Identify which cell holds the provided text, then report its (X, Y) central coordinate. 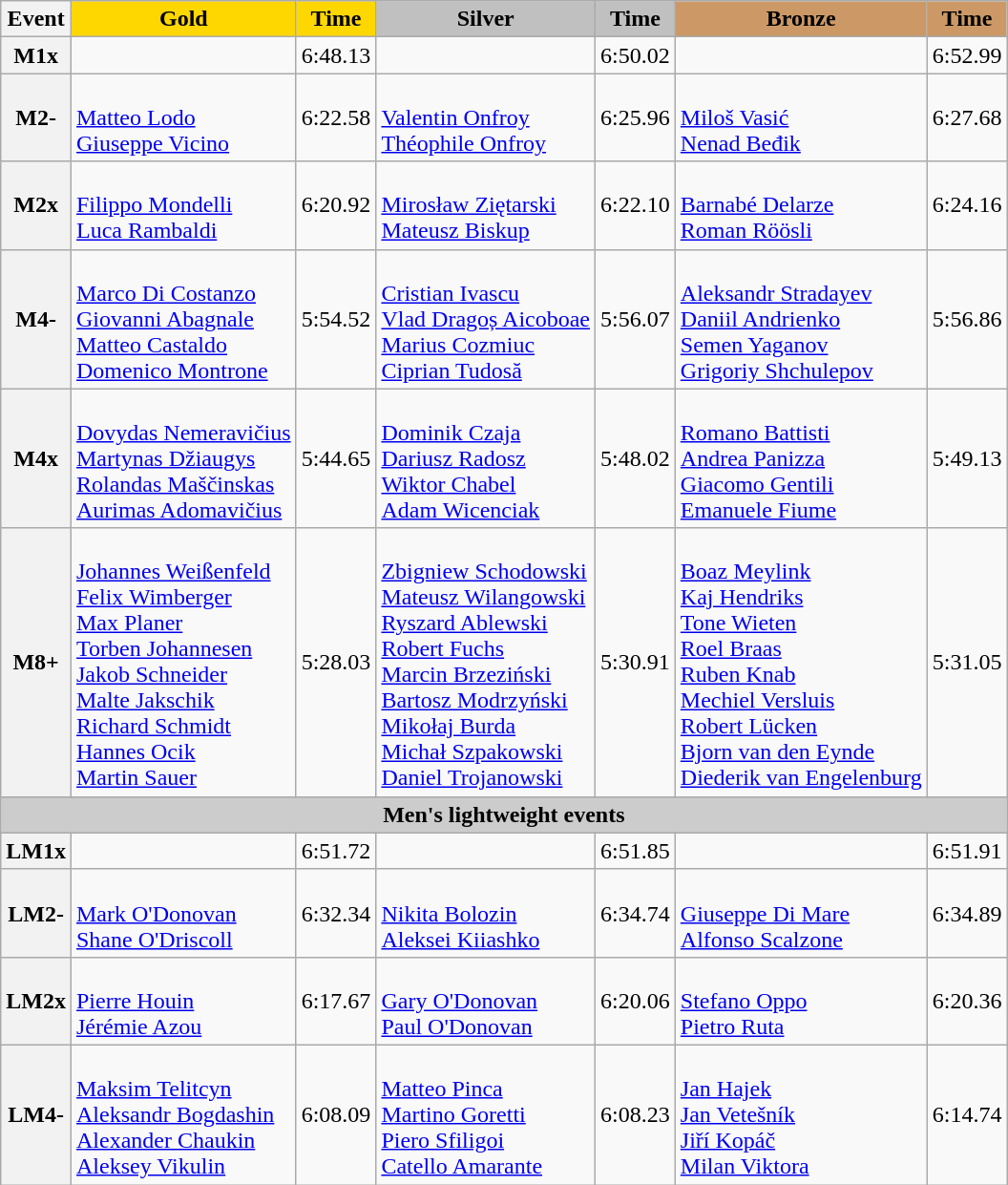
Mark O'DonovanShane O'Driscoll (183, 913)
6:51.72 (336, 851)
LM2x (36, 1001)
LM2- (36, 913)
Cristian IvascuVlad Dragoș AicoboaeMarius CozmiucCiprian Tudosă (486, 319)
5:30.91 (636, 663)
6:08.09 (336, 1114)
6:51.91 (967, 851)
Valentin OnfroyThéophile Onfroy (486, 117)
M8+ (36, 663)
6:34.89 (967, 913)
Giuseppe Di MareAlfonso Scalzone (801, 913)
5:28.03 (336, 663)
6:34.74 (636, 913)
LM4- (36, 1114)
6:24.16 (967, 205)
LM1x (36, 851)
Marco Di CostanzoGiovanni AbagnaleMatteo CastaldoDomenico Montrone (183, 319)
Dovydas NemeravičiusMartynas DžiaugysRolandas MaščinskasAurimas Adomavičius (183, 458)
6:20.06 (636, 1001)
6:20.36 (967, 1001)
Gold (183, 19)
6:50.02 (636, 55)
6:22.58 (336, 117)
5:56.07 (636, 319)
Matteo LodoGiuseppe Vicino (183, 117)
Nikita BolozinAleksei Kiiashko (486, 913)
M2x (36, 205)
6:14.74 (967, 1114)
6:51.85 (636, 851)
6:48.13 (336, 55)
Zbigniew SchodowskiMateusz WilangowskiRyszard AblewskiRobert FuchsMarcin BrzezińskiBartosz ModrzyńskiMikołaj BurdaMichał SzpakowskiDaniel Trojanowski (486, 663)
Stefano OppoPietro Ruta (801, 1001)
M2- (36, 117)
5:56.86 (967, 319)
Maksim TelitcynAleksandr BogdashinAlexander ChaukinAleksey Vikulin (183, 1114)
Filippo MondelliLuca Rambaldi (183, 205)
Miloš VasićNenad Beđik (801, 117)
Romano BattistiAndrea PanizzaGiacomo GentiliEmanuele Fiume (801, 458)
5:48.02 (636, 458)
6:27.68 (967, 117)
Jan HajekJan VetešníkJiří KopáčMilan Viktora (801, 1114)
5:49.13 (967, 458)
Event (36, 19)
M4x (36, 458)
Aleksandr StradayevDaniil AndrienkoSemen YaganovGrigoriy Shchulepov (801, 319)
Dominik CzajaDariusz RadoszWiktor ChabelAdam Wicenciak (486, 458)
Bronze (801, 19)
5:44.65 (336, 458)
6:17.67 (336, 1001)
6:25.96 (636, 117)
Silver (486, 19)
Johannes WeißenfeldFelix WimbergerMax PlanerTorben JohannesenJakob SchneiderMalte JakschikRichard SchmidtHannes OcikMartin Sauer (183, 663)
6:32.34 (336, 913)
5:54.52 (336, 319)
6:08.23 (636, 1114)
Boaz MeylinkKaj HendriksTone WietenRoel BraasRuben KnabMechiel VersluisRobert LückenBjorn van den EyndeDiederik van Engelenburg (801, 663)
M4- (36, 319)
5:31.05 (967, 663)
6:20.92 (336, 205)
6:52.99 (967, 55)
Pierre HouinJérémie Azou (183, 1001)
Mirosław ZiętarskiMateusz Biskup (486, 205)
Matteo PincaMartino GorettiPiero SfiligoiCatello Amarante (486, 1114)
Barnabé DelarzeRoman Röösli (801, 205)
Gary O'DonovanPaul O'Donovan (486, 1001)
M1x (36, 55)
Men's lightweight events (504, 815)
6:22.10 (636, 205)
